Locate the cell with the specified text and output its (X, Y) center coordinate. 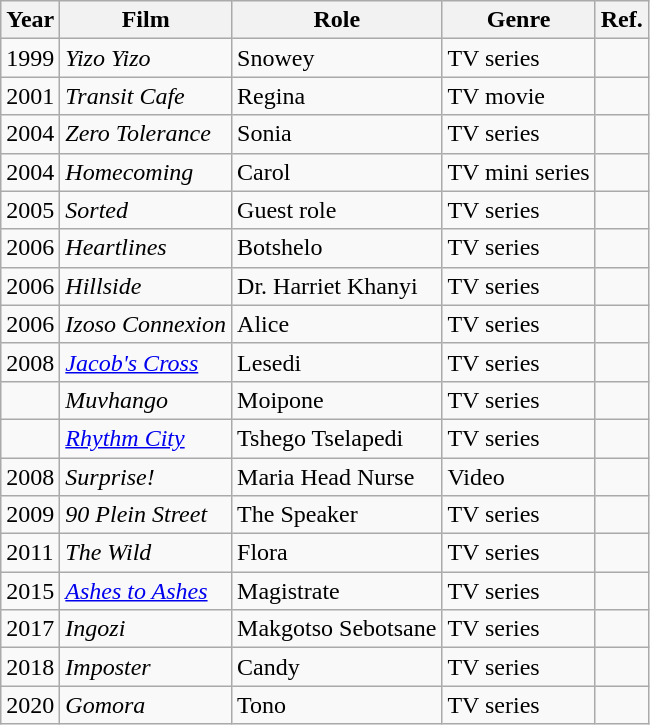
Sorted (146, 210)
TV movie (518, 96)
Jacob's Cross (146, 362)
Heartlines (146, 248)
90 Plein Street (146, 515)
Izoso Connexion (146, 324)
Carol (337, 172)
Muvhango (146, 400)
2020 (30, 705)
Lesedi (337, 362)
TV mini series (518, 172)
Sonia (337, 134)
Magistrate (337, 591)
2018 (30, 667)
Yizo Yizo (146, 58)
Snowey (337, 58)
Hillside (146, 286)
Film (146, 20)
1999 (30, 58)
The Speaker (337, 515)
Role (337, 20)
Dr. Harriet Khanyi (337, 286)
Rhythm City (146, 438)
Regina (337, 96)
Candy (337, 667)
Tono (337, 705)
Ingozi (146, 629)
The Wild (146, 553)
Moipone (337, 400)
Year (30, 20)
Surprise! (146, 477)
Ref. (622, 20)
2005 (30, 210)
Transit Cafe (146, 96)
Genre (518, 20)
Makgotso Sebotsane (337, 629)
2011 (30, 553)
2015 (30, 591)
2001 (30, 96)
Imposter (146, 667)
Guest role (337, 210)
Botshelo (337, 248)
Alice (337, 324)
Homecoming (146, 172)
Maria Head Nurse (337, 477)
Ashes to Ashes (146, 591)
Tshego Tselapedi (337, 438)
Gomora (146, 705)
2009 (30, 515)
Video (518, 477)
Flora (337, 553)
2017 (30, 629)
Zero Tolerance (146, 134)
